Find where the given text appears and provide that cell's center as [X, Y] coordinate. 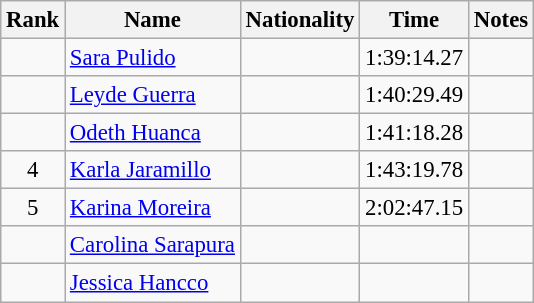
Jessica Hancco [153, 283]
Nationality [300, 20]
Carolina Sarapura [153, 245]
Notes [500, 20]
Odeth Huanca [153, 133]
1:43:19.78 [414, 170]
Rank [33, 20]
2:02:47.15 [414, 208]
4 [33, 170]
Time [414, 20]
Karina Moreira [153, 208]
Name [153, 20]
1:40:29.49 [414, 95]
Sara Pulido [153, 58]
1:39:14.27 [414, 58]
Karla Jaramillo [153, 170]
5 [33, 208]
1:41:18.28 [414, 133]
Leyde Guerra [153, 95]
